Identify which cell holds the provided text, then report its [x, y] central coordinate. 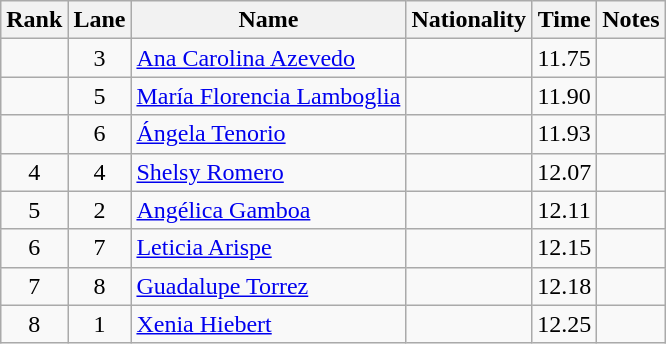
12.11 [564, 210]
12.15 [564, 248]
Guadalupe Torrez [268, 286]
Shelsy Romero [268, 172]
María Florencia Lamboglia [268, 96]
Ángela Tenorio [268, 134]
12.25 [564, 324]
Leticia Arispe [268, 248]
3 [100, 58]
1 [100, 324]
Nationality [469, 20]
12.18 [564, 286]
11.90 [564, 96]
11.93 [564, 134]
Name [268, 20]
11.75 [564, 58]
Time [564, 20]
Notes [631, 20]
Angélica Gamboa [268, 210]
Rank [34, 20]
12.07 [564, 172]
2 [100, 210]
Xenia Hiebert [268, 324]
Ana Carolina Azevedo [268, 58]
Lane [100, 20]
